Extract the [X, Y] coordinate from the center of the cell holding the provided text.  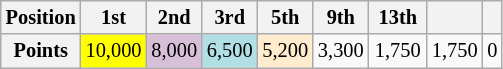
6,500 [230, 51]
10,000 [114, 51]
13th [398, 17]
2nd [174, 17]
5th [285, 17]
3rd [230, 17]
0 [493, 51]
Points [41, 51]
9th [341, 17]
Position [41, 17]
1st [114, 17]
8,000 [174, 51]
3,300 [341, 51]
5,200 [285, 51]
